Return the (x, y) coordinate for the center point of the cell that contains the specified text.  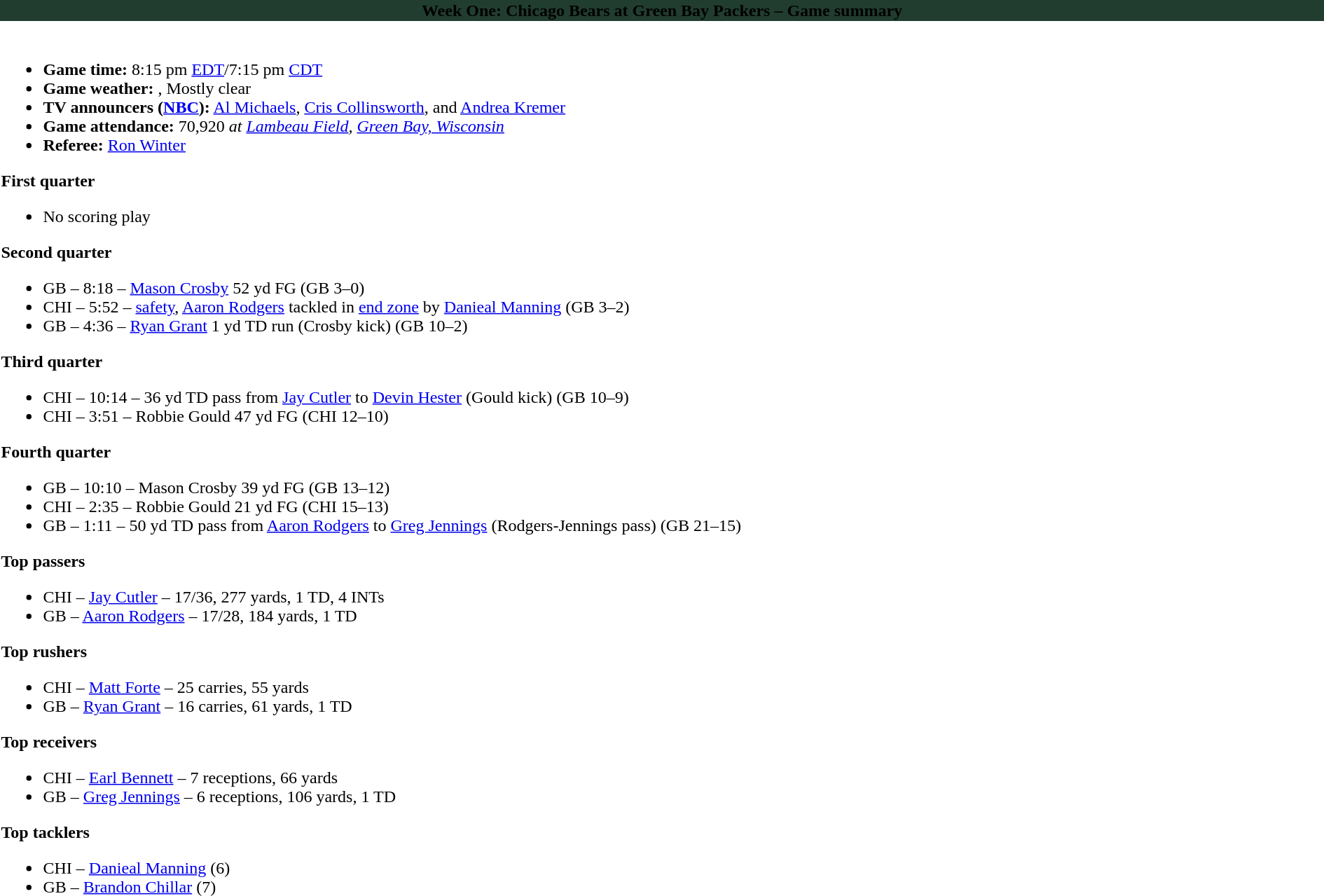
Week One: Chicago Bears at Green Bay Packers – Game summary (662, 11)
